Output the [x, y] coordinate of the center of the cell containing the given text.  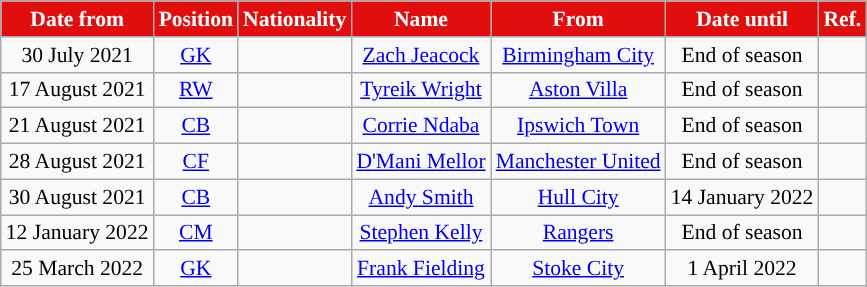
Frank Fielding [420, 269]
Ipswich Town [578, 126]
Stoke City [578, 269]
From [578, 19]
14 January 2022 [742, 197]
17 August 2021 [78, 90]
Nationality [294, 19]
1 April 2022 [742, 269]
30 July 2021 [78, 55]
CM [196, 233]
Position [196, 19]
Date from [78, 19]
25 March 2022 [78, 269]
RW [196, 90]
Date until [742, 19]
28 August 2021 [78, 162]
Ref. [842, 19]
Stephen Kelly [420, 233]
Hull City [578, 197]
30 August 2021 [78, 197]
Manchester United [578, 162]
12 January 2022 [78, 233]
D'Mani Mellor [420, 162]
Birmingham City [578, 55]
CF [196, 162]
Rangers [578, 233]
Andy Smith [420, 197]
Tyreik Wright [420, 90]
21 August 2021 [78, 126]
Zach Jeacock [420, 55]
Aston Villa [578, 90]
Corrie Ndaba [420, 126]
Name [420, 19]
